Provide the (X, Y) coordinate of the cell's center where the given text is located.  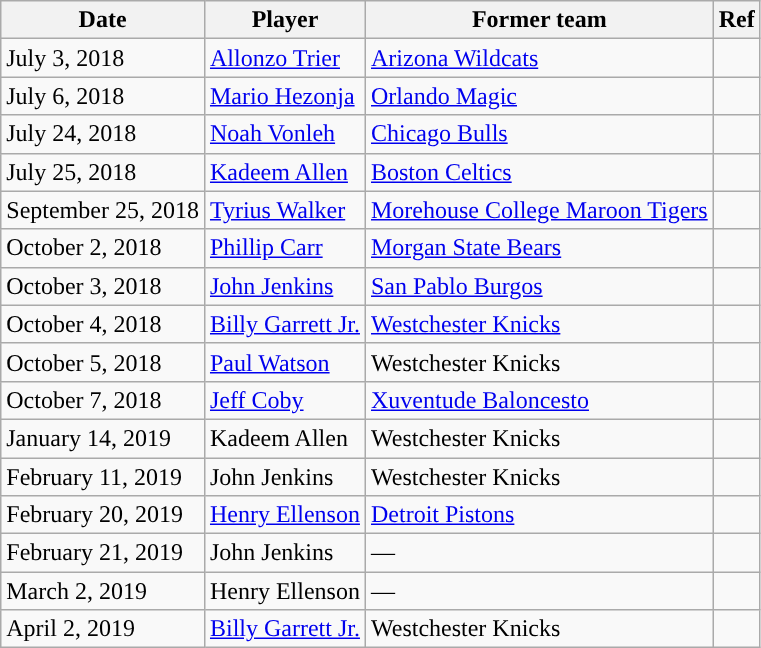
July 25, 2018 (103, 172)
January 14, 2019 (103, 438)
Tyrius Walker (284, 210)
Xuventude Baloncesto (539, 400)
Date (103, 20)
Mario Hezonja (284, 96)
July 6, 2018 (103, 96)
Morgan State Bears (539, 248)
Noah Vonleh (284, 134)
October 4, 2018 (103, 324)
Arizona Wildcats (539, 58)
July 3, 2018 (103, 58)
February 21, 2019 (103, 553)
Paul Watson (284, 362)
Former team (539, 20)
Morehouse College Maroon Tigers (539, 210)
July 24, 2018 (103, 134)
April 2, 2019 (103, 629)
October 2, 2018 (103, 248)
October 3, 2018 (103, 286)
October 7, 2018 (103, 400)
Ref (736, 20)
Player (284, 20)
Detroit Pistons (539, 515)
March 2, 2019 (103, 591)
Jeff Coby (284, 400)
February 11, 2019 (103, 477)
San Pablo Burgos (539, 286)
October 5, 2018 (103, 362)
Boston Celtics (539, 172)
Allonzo Trier (284, 58)
Orlando Magic (539, 96)
Chicago Bulls (539, 134)
Phillip Carr (284, 248)
September 25, 2018 (103, 210)
February 20, 2019 (103, 515)
